From the cell containing the given text, extract its center point as (X, Y) coordinate. 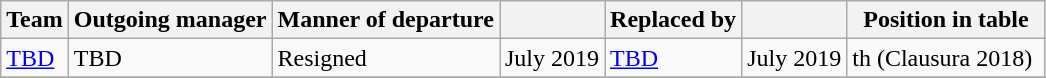
Team (35, 20)
th (Clausura 2018) (946, 58)
Resigned (386, 58)
Position in table (946, 20)
Manner of departure (386, 20)
Replaced by (674, 20)
Outgoing manager (170, 20)
